Locate the cell with the specified text and output its (x, y) center coordinate. 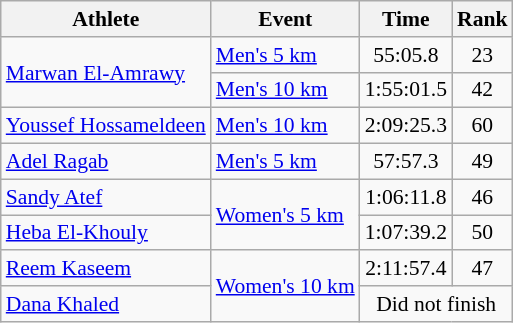
1:55:01.5 (406, 90)
Women's 10 km (286, 286)
47 (482, 269)
Reem Kaseem (106, 269)
Event (286, 19)
2:09:25.3 (406, 126)
60 (482, 126)
Adel Ragab (106, 162)
1:07:39.2 (406, 233)
50 (482, 233)
1:06:11.8 (406, 197)
46 (482, 197)
Marwan El-Amrawy (106, 72)
Did not finish (436, 304)
Athlete (106, 19)
Sandy Atef (106, 197)
49 (482, 162)
23 (482, 55)
Dana Khaled (106, 304)
55:05.8 (406, 55)
2:11:57.4 (406, 269)
Rank (482, 19)
Women's 5 km (286, 214)
Heba El-Khouly (106, 233)
42 (482, 90)
Time (406, 19)
57:57.3 (406, 162)
Youssef Hossameldeen (106, 126)
